Search for the cell housing the specified text and yield its [x, y] center coordinate. 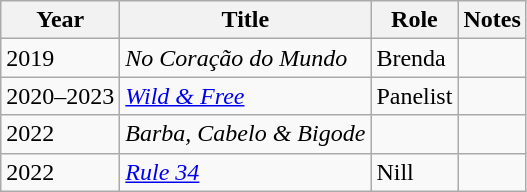
Title [246, 20]
2019 [60, 58]
Brenda [414, 58]
Barba, Cabelo & Bigode [246, 134]
No Coração do Mundo [246, 58]
Year [60, 20]
Wild & Free [246, 96]
Panelist [414, 96]
Rule 34 [246, 172]
2020–2023 [60, 96]
Notes [492, 20]
Role [414, 20]
Nill [414, 172]
